Identify which cell holds the provided text, then report its (X, Y) central coordinate. 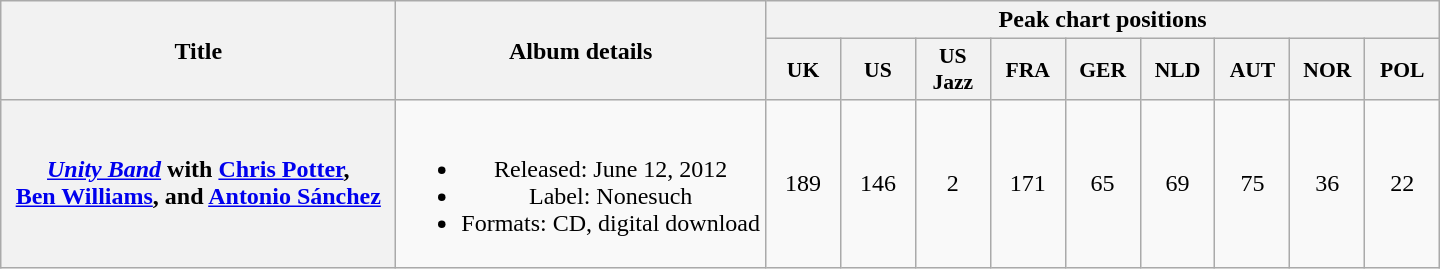
Released: June 12, 2012Label: NonesuchFormats: CD, digital download (581, 184)
171 (1028, 184)
Unity Band with Chris Potter,Ben Williams, and Antonio Sánchez (198, 184)
US (878, 70)
22 (1402, 184)
69 (1178, 184)
75 (1252, 184)
Title (198, 50)
NLD (1178, 70)
Album details (581, 50)
Peak chart positions (1103, 20)
65 (1102, 184)
GER (1102, 70)
AUT (1252, 70)
146 (878, 184)
POL (1402, 70)
189 (804, 184)
UK (804, 70)
2 (952, 184)
36 (1328, 184)
USJazz (952, 70)
NOR (1328, 70)
FRA (1028, 70)
